Scan for the cell matching the given text and deliver its [X, Y] coordinate at center. 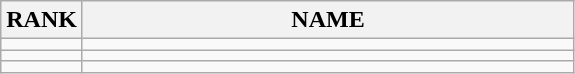
RANK [42, 20]
NAME [328, 20]
